Determine the [x, y] coordinate at the center of the cell enclosing the given text.  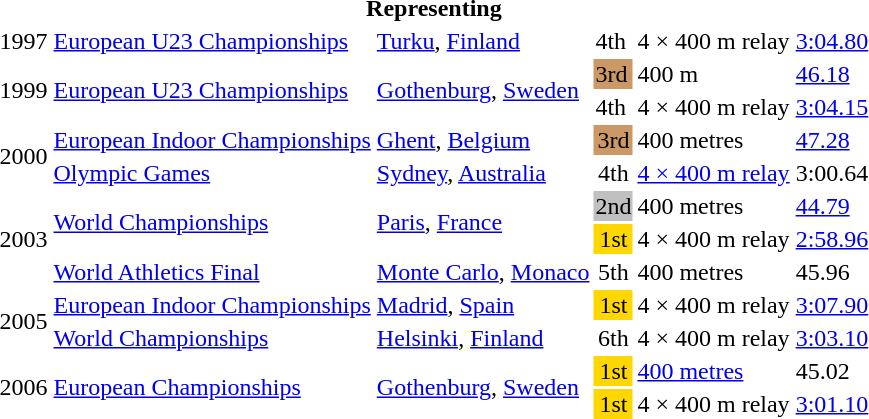
5th [614, 272]
400 m [714, 74]
Helsinki, Finland [483, 338]
Turku, Finland [483, 41]
Sydney, Australia [483, 173]
Olympic Games [212, 173]
Paris, France [483, 222]
2nd [614, 206]
6th [614, 338]
Madrid, Spain [483, 305]
World Athletics Final [212, 272]
Ghent, Belgium [483, 140]
Monte Carlo, Monaco [483, 272]
European Championships [212, 388]
